Capture the cell that displays the provided text and extract its [X, Y] central coordinate. 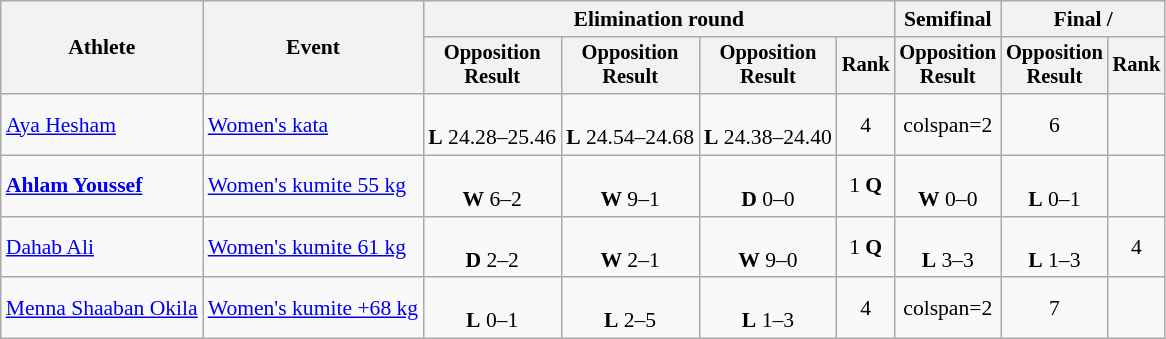
Women's kumite 61 kg [314, 248]
Women's kumite 55 kg [314, 186]
L 24.38–24.40 [768, 124]
Event [314, 48]
Semifinal [948, 19]
Ahlam Youssef [102, 186]
Women's kumite +68 kg [314, 308]
Final / [1083, 19]
W 0–0 [948, 186]
Elimination round [658, 19]
D 0–0 [768, 186]
Dahab Ali [102, 248]
Women's kata [314, 124]
L 3–3 [948, 248]
Aya Hesham [102, 124]
W 9–1 [630, 186]
W 9–0 [768, 248]
6 [1054, 124]
L 24.54–24.68 [630, 124]
L 2–5 [630, 308]
W 6–2 [492, 186]
D 2–2 [492, 248]
L 24.28–25.46 [492, 124]
7 [1054, 308]
W 2–1 [630, 248]
Menna Shaaban Okila [102, 308]
Athlete [102, 48]
